Return the [X, Y] coordinate for the center point of the cell that contains the specified text.  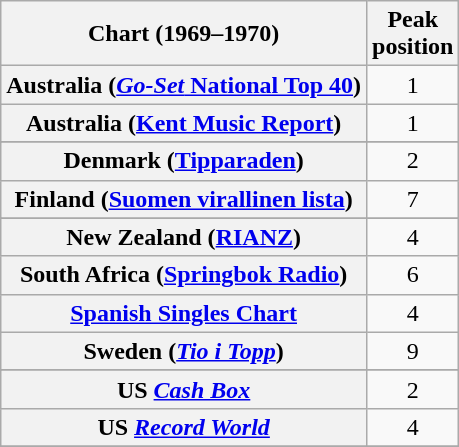
7 [413, 199]
Peakposition [413, 34]
South Africa (Springbok Radio) [184, 275]
New Zealand (RIANZ) [184, 237]
Finland (Suomen virallinen lista) [184, 199]
Spanish Singles Chart [184, 313]
Australia (Kent Music Report) [184, 123]
Denmark (Tipparaden) [184, 161]
Sweden (Tio i Topp) [184, 351]
US Record World [184, 427]
Chart (1969–1970) [184, 34]
9 [413, 351]
Australia (Go-Set National Top 40) [184, 85]
6 [413, 275]
US Cash Box [184, 389]
